Identify which cell holds the provided text, then report its (X, Y) central coordinate. 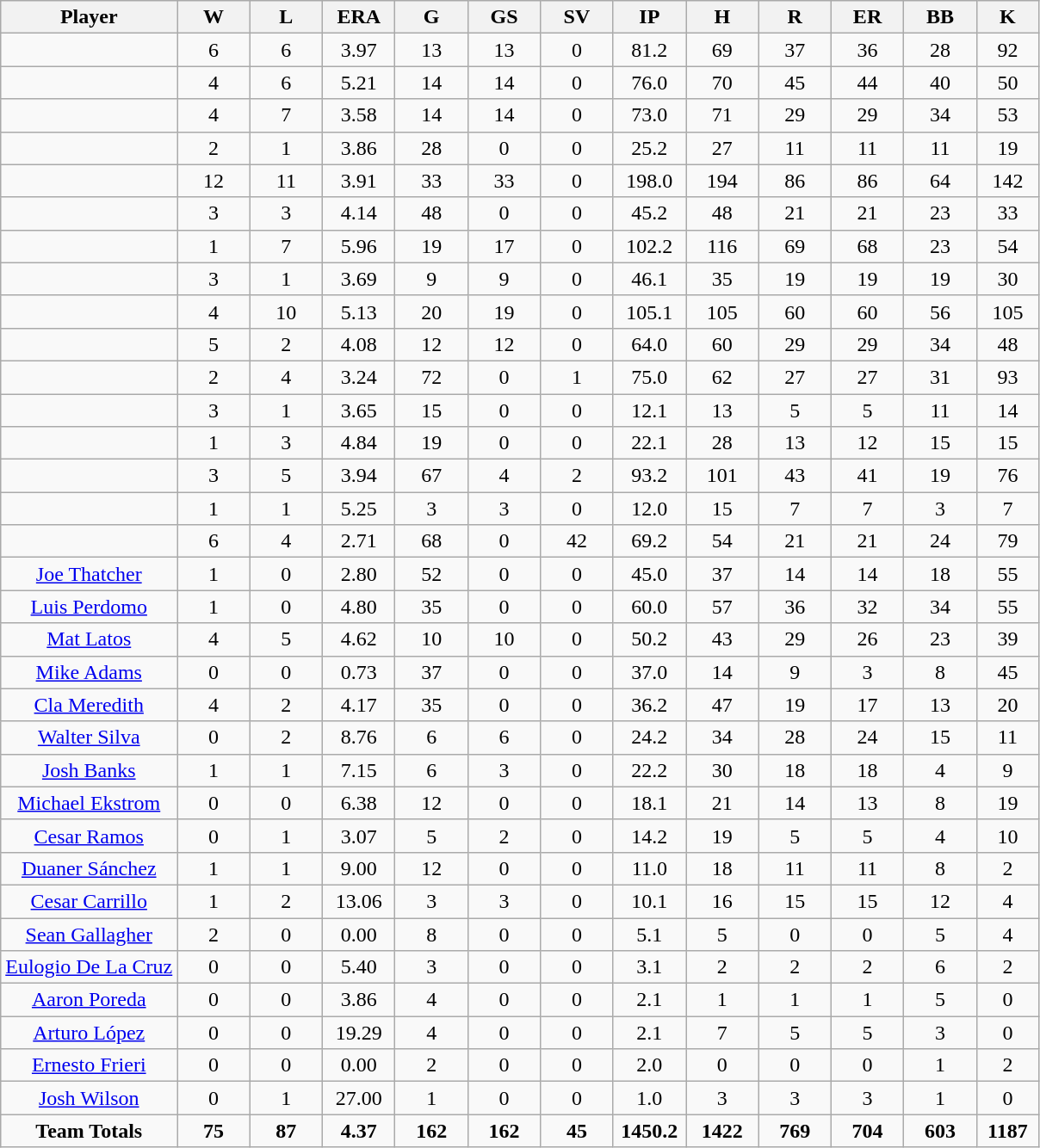
4.14 (359, 213)
3.24 (359, 377)
105.1 (649, 312)
4.37 (359, 1131)
44 (867, 83)
5.40 (359, 967)
H (722, 17)
73.0 (649, 115)
2.71 (359, 541)
G (431, 17)
19.29 (359, 1033)
Team Totals (90, 1131)
3.1 (649, 967)
37.0 (649, 672)
W (214, 17)
57 (722, 607)
62 (722, 377)
Joe Thatcher (90, 574)
4.80 (359, 607)
142 (1007, 181)
93.2 (649, 476)
39 (1007, 639)
5.1 (649, 934)
75.0 (649, 377)
1450.2 (649, 1131)
14.2 (649, 836)
Ernesto Frieri (90, 1065)
Luis Perdomo (90, 607)
4.62 (359, 639)
Arturo López (90, 1033)
36.2 (649, 705)
71 (722, 115)
12.0 (649, 509)
5.21 (359, 83)
18.1 (649, 803)
198.0 (649, 181)
2.0 (649, 1065)
42 (577, 541)
3.94 (359, 476)
704 (867, 1131)
25.2 (649, 148)
32 (867, 607)
Mike Adams (90, 672)
45.2 (649, 213)
27.00 (359, 1098)
L (286, 17)
12.1 (649, 410)
72 (431, 377)
ER (867, 17)
40 (940, 83)
Player (90, 17)
41 (867, 476)
4.17 (359, 705)
52 (431, 574)
16 (722, 901)
769 (795, 1131)
Duaner Sánchez (90, 868)
64 (940, 181)
1422 (722, 1131)
603 (940, 1131)
2.80 (359, 574)
Walter Silva (90, 738)
K (1007, 17)
ERA (359, 17)
Cesar Carrillo (90, 901)
22.2 (649, 770)
0.73 (359, 672)
75 (214, 1131)
76.0 (649, 83)
10.1 (649, 901)
9.00 (359, 868)
5.13 (359, 312)
4.08 (359, 344)
53 (1007, 115)
31 (940, 377)
60.0 (649, 607)
50.2 (649, 639)
1.0 (649, 1098)
Cla Meredith (90, 705)
R (795, 17)
1187 (1007, 1131)
3.69 (359, 279)
81.2 (649, 50)
64.0 (649, 344)
3.91 (359, 181)
GS (504, 17)
Josh Banks (90, 770)
102.2 (649, 246)
101 (722, 476)
Josh Wilson (90, 1098)
26 (867, 639)
3.97 (359, 50)
IP (649, 17)
76 (1007, 476)
SV (577, 17)
13.06 (359, 901)
46.1 (649, 279)
47 (722, 705)
92 (1007, 50)
7.15 (359, 770)
Michael Ekstrom (90, 803)
22.1 (649, 443)
Eulogio De La Cruz (90, 967)
Mat Latos (90, 639)
6.38 (359, 803)
11.0 (649, 868)
5.96 (359, 246)
116 (722, 246)
93 (1007, 377)
194 (722, 181)
Aaron Poreda (90, 1000)
3.07 (359, 836)
3.58 (359, 115)
56 (940, 312)
70 (722, 83)
79 (1007, 541)
69.2 (649, 541)
67 (431, 476)
8.76 (359, 738)
4.84 (359, 443)
24.2 (649, 738)
3.65 (359, 410)
BB (940, 17)
5.25 (359, 509)
Cesar Ramos (90, 836)
45.0 (649, 574)
87 (286, 1131)
50 (1007, 83)
Sean Gallagher (90, 934)
